For the text-containing cell, return its midpoint in (X, Y) coordinate format. 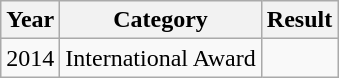
Category (160, 20)
2014 (30, 58)
Result (299, 20)
Year (30, 20)
International Award (160, 58)
